Return (x, y) of the center of cell containing provided text 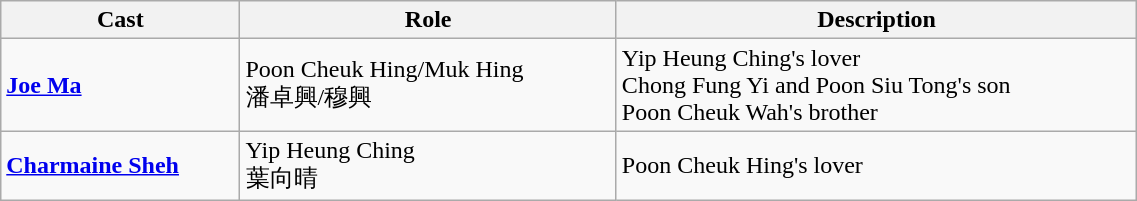
Role (428, 20)
Poon Cheuk Hing's lover (876, 166)
Cast (120, 20)
Yip Heung Ching's loverChong Fung Yi and Poon Siu Tong's sonPoon Cheuk Wah's brother (876, 85)
Description (876, 20)
Joe Ma (120, 85)
Charmaine Sheh (120, 166)
Poon Cheuk Hing/Muk Hing潘卓興/穆興 (428, 85)
Yip Heung Ching葉向晴 (428, 166)
